Provide the (x, y) coordinate of the cell's center where the given text is located.  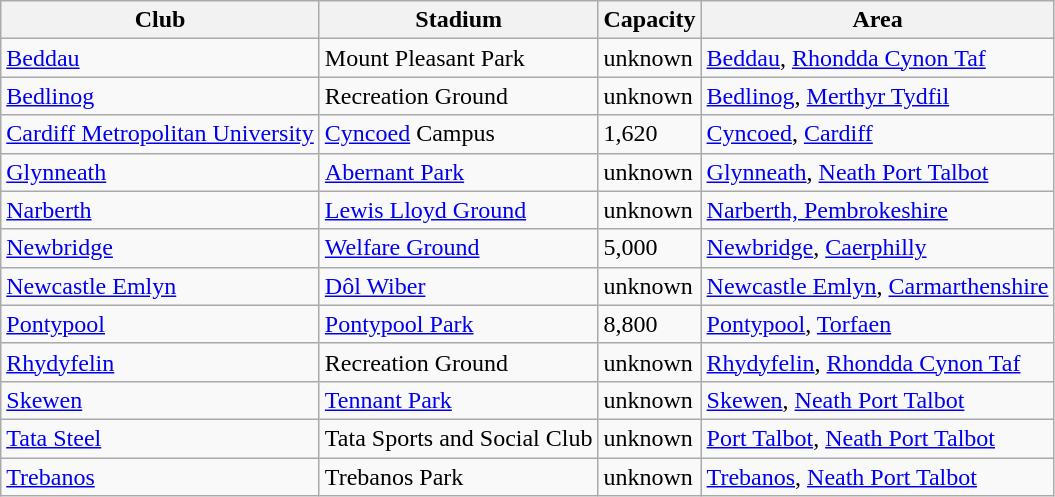
Narberth (160, 210)
Tata Steel (160, 438)
Newcastle Emlyn, Carmarthenshire (878, 286)
Cyncoed Campus (458, 134)
Bedlinog, Merthyr Tydfil (878, 96)
Beddau (160, 58)
Cyncoed, Cardiff (878, 134)
Stadium (458, 20)
Lewis Lloyd Ground (458, 210)
8,800 (650, 324)
Trebanos (160, 477)
Glynneath (160, 172)
Skewen, Neath Port Talbot (878, 400)
Port Talbot, Neath Port Talbot (878, 438)
1,620 (650, 134)
Bedlinog (160, 96)
Newbridge, Caerphilly (878, 248)
Glynneath, Neath Port Talbot (878, 172)
Mount Pleasant Park (458, 58)
Tata Sports and Social Club (458, 438)
Skewen (160, 400)
Pontypool, Torfaen (878, 324)
5,000 (650, 248)
Tennant Park (458, 400)
Pontypool (160, 324)
Club (160, 20)
Welfare Ground (458, 248)
Dôl Wiber (458, 286)
Newbridge (160, 248)
Rhydyfelin, Rhondda Cynon Taf (878, 362)
Abernant Park (458, 172)
Capacity (650, 20)
Beddau, Rhondda Cynon Taf (878, 58)
Newcastle Emlyn (160, 286)
Narberth, Pembrokeshire (878, 210)
Rhydyfelin (160, 362)
Cardiff Metropolitan University (160, 134)
Trebanos, Neath Port Talbot (878, 477)
Area (878, 20)
Pontypool Park (458, 324)
Trebanos Park (458, 477)
